Locate the cell with the specified text and output its (x, y) center coordinate. 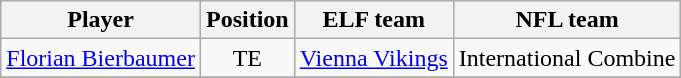
Florian Bierbaumer (101, 58)
TE (247, 58)
Player (101, 20)
International Combine (567, 58)
ELF team (374, 20)
NFL team (567, 20)
Position (247, 20)
Vienna Vikings (374, 58)
